Detect which cell encompasses the target text, then output its [x, y] center coordinate. 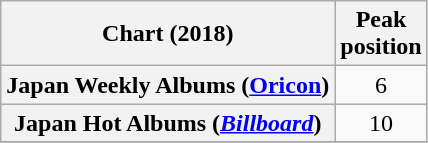
Japan Weekly Albums (Oricon) [168, 85]
6 [381, 85]
10 [381, 123]
Peakposition [381, 34]
Chart (2018) [168, 34]
Japan Hot Albums (Billboard) [168, 123]
